Return the (X, Y) coordinate for the center point of the cell that contains the specified text.  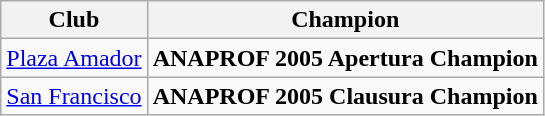
Champion (345, 20)
ANAPROF 2005 Clausura Champion (345, 96)
ANAPROF 2005 Apertura Champion (345, 58)
San Francisco (74, 96)
Club (74, 20)
Plaza Amador (74, 58)
